Scan for the cell matching the given text and deliver its [X, Y] coordinate at center. 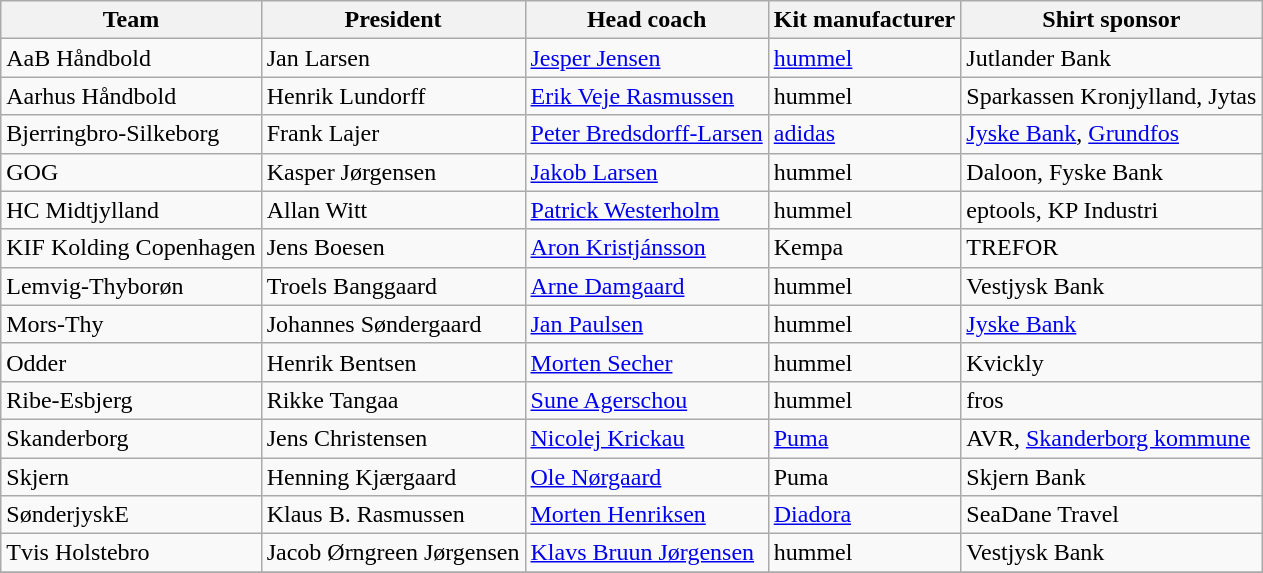
Kempa [864, 248]
Mors-Thy [131, 324]
Troels Banggaard [393, 286]
Skjern Bank [1112, 477]
Jakob Larsen [646, 172]
Jens Boesen [393, 248]
AaB Håndbold [131, 58]
Klaus B. Rasmussen [393, 515]
Henrik Lundorff [393, 96]
Allan Witt [393, 210]
Shirt sponsor [1112, 20]
Kvickly [1112, 362]
Jens Christensen [393, 438]
HC Midtjylland [131, 210]
Klavs Bruun Jørgensen [646, 553]
Peter Bredsdorff-Larsen [646, 134]
Aarhus Håndbold [131, 96]
Jyske Bank, Grundfos [1112, 134]
Ole Nørgaard [646, 477]
Jan Larsen [393, 58]
Jesper Jensen [646, 58]
Patrick Westerholm [646, 210]
Odder [131, 362]
SeaDane Travel [1112, 515]
Frank Lajer [393, 134]
GOG [131, 172]
Head coach [646, 20]
Jyske Bank [1112, 324]
Erik Veje Rasmussen [646, 96]
Team [131, 20]
Morten Henriksen [646, 515]
President [393, 20]
Nicolej Krickau [646, 438]
Kasper Jørgensen [393, 172]
Tvis Holstebro [131, 553]
Aron Kristjánsson [646, 248]
Johannes Søndergaard [393, 324]
Henning Kjærgaard [393, 477]
Kit manufacturer [864, 20]
fros [1112, 400]
SønderjyskE [131, 515]
Morten Secher [646, 362]
Ribe-Esbjerg [131, 400]
Lemvig-Thyborøn [131, 286]
TREFOR [1112, 248]
eptools, KP Industri [1112, 210]
Sparkassen Kronjylland, Jytas [1112, 96]
adidas [864, 134]
Jutlander Bank [1112, 58]
AVR, Skanderborg kommune [1112, 438]
Henrik Bentsen [393, 362]
Diadora [864, 515]
KIF Kolding Copenhagen [131, 248]
Daloon, Fyske Bank [1112, 172]
Sune Agerschou [646, 400]
Skanderborg [131, 438]
Rikke Tangaa [393, 400]
Jan Paulsen [646, 324]
Jacob Ørngreen Jørgensen [393, 553]
Arne Damgaard [646, 286]
Skjern [131, 477]
Bjerringbro-Silkeborg [131, 134]
